Determine the (x, y) coordinate at the center of the cell enclosing the given text.  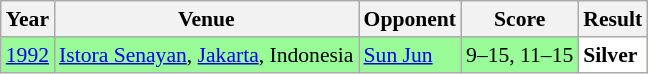
1992 (28, 55)
Sun Jun (410, 55)
Score (520, 19)
9–15, 11–15 (520, 55)
Venue (206, 19)
Opponent (410, 19)
Year (28, 19)
Silver (612, 55)
Result (612, 19)
Istora Senayan, Jakarta, Indonesia (206, 55)
